Pinpoint the cell where the given text exists, returning its [x, y] midpoint coordinate. 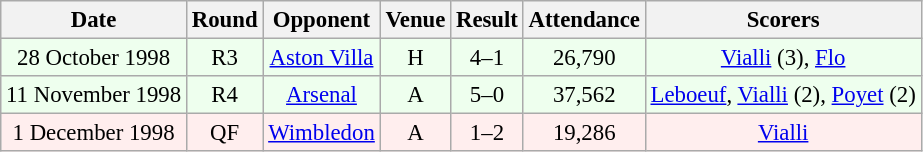
Wimbledon [322, 133]
Date [94, 20]
Vialli [783, 133]
R3 [224, 58]
1–2 [488, 133]
Scorers [783, 20]
Round [224, 20]
11 November 1998 [94, 95]
QF [224, 133]
4–1 [488, 58]
Vialli (3), Flo [783, 58]
37,562 [584, 95]
Leboeuf, Vialli (2), Poyet (2) [783, 95]
Opponent [322, 20]
1 December 1998 [94, 133]
Arsenal [322, 95]
Aston Villa [322, 58]
R4 [224, 95]
Result [488, 20]
28 October 1998 [94, 58]
26,790 [584, 58]
19,286 [584, 133]
H [416, 58]
Venue [416, 20]
5–0 [488, 95]
Attendance [584, 20]
